Locate the cell with the specified text and output its [X, Y] center coordinate. 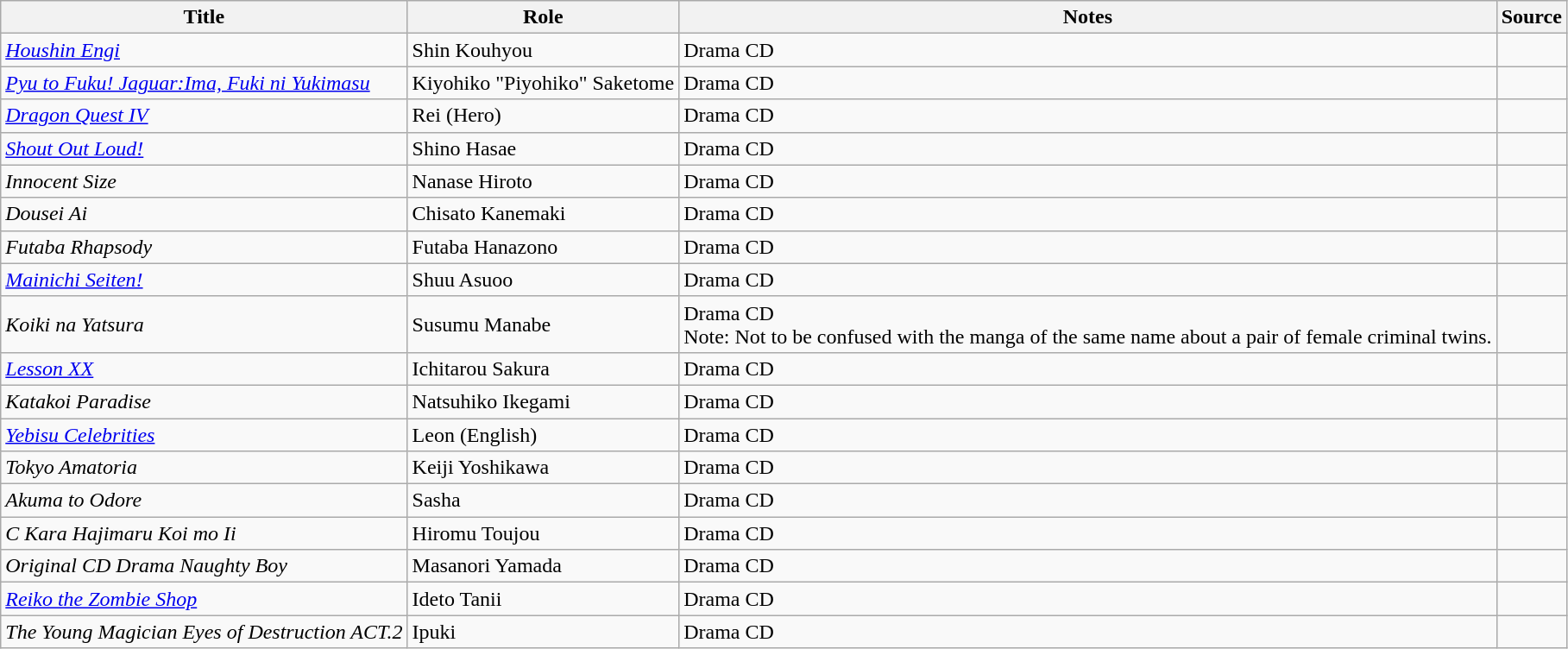
Susumu Manabe [544, 324]
Dragon Quest IV [204, 116]
Kiyohiko "Piyohiko" Saketome [544, 83]
Ichitarou Sakura [544, 369]
Rei (Hero) [544, 116]
Drama CDNote: Not to be confused with the manga of the same name about a pair of female criminal twins. [1087, 324]
Lesson XX [204, 369]
Nanase Hiroto [544, 181]
Reiko the Zombie Shop [204, 599]
Original CD Drama Naughty Boy [204, 566]
C Kara Hajimaru Koi mo Ii [204, 533]
Koiki na Yatsura [204, 324]
Shout Out Loud! [204, 148]
Keiji Yoshikawa [544, 468]
Pyu to Fuku! Jaguar:Ima, Fuki ni Yukimasu [204, 83]
The Young Magician Eyes of Destruction ACT.2 [204, 632]
Mainichi Seiten! [204, 280]
Chisato Kanemaki [544, 214]
Notes [1087, 17]
Tokyo Amatoria [204, 468]
Ideto Tanii [544, 599]
Katakoi Paradise [204, 401]
Akuma to Odore [204, 501]
Leon (English) [544, 434]
Futaba Hanazono [544, 247]
Houshin Engi [204, 50]
Ipuki [544, 632]
Dousei Ai [204, 214]
Futaba Rhapsody [204, 247]
Yebisu Celebrities [204, 434]
Title [204, 17]
Shuu Asuoo [544, 280]
Natsuhiko Ikegami [544, 401]
Role [544, 17]
Masanori Yamada [544, 566]
Shino Hasae [544, 148]
Innocent Size [204, 181]
Source [1531, 17]
Shin Kouhyou [544, 50]
Sasha [544, 501]
Hiromu Toujou [544, 533]
